Find where the given text appears and provide that cell's center as [X, Y] coordinate. 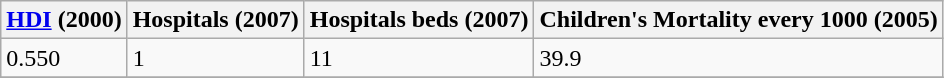
11 [419, 58]
1 [216, 58]
39.9 [738, 58]
Hospitals beds (2007) [419, 20]
0.550 [64, 58]
Children's Mortality every 1000 (2005) [738, 20]
HDI (2000) [64, 20]
Hospitals (2007) [216, 20]
